Detect which cell encompasses the target text, then output its [X, Y] center coordinate. 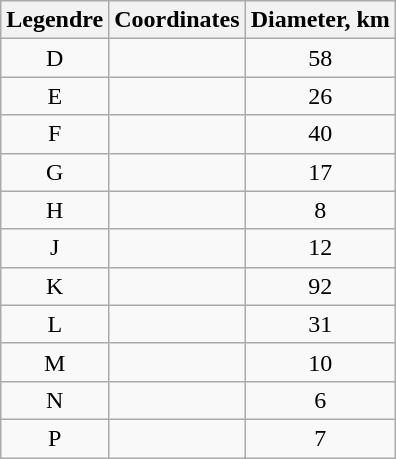
J [55, 248]
P [55, 438]
K [55, 286]
Diameter, km [320, 20]
M [55, 362]
17 [320, 172]
D [55, 58]
40 [320, 134]
8 [320, 210]
10 [320, 362]
Coordinates [177, 20]
12 [320, 248]
7 [320, 438]
E [55, 96]
G [55, 172]
31 [320, 324]
58 [320, 58]
Legendre [55, 20]
H [55, 210]
26 [320, 96]
F [55, 134]
92 [320, 286]
N [55, 400]
L [55, 324]
6 [320, 400]
